Return the (X, Y) coordinate for the center point of the cell that contains the specified text.  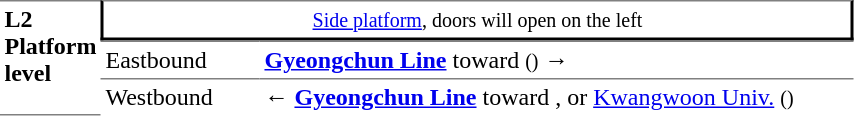
Eastbound (180, 59)
Side platform, doors will open on the left (478, 20)
← Gyeongchun Line toward , or Kwangwoon Univ. () (557, 97)
Westbound (180, 97)
Gyeongchun Line toward () → (557, 59)
L2Platform level (50, 58)
